Determine the (X, Y) coordinate at the center of the cell enclosing the given text.  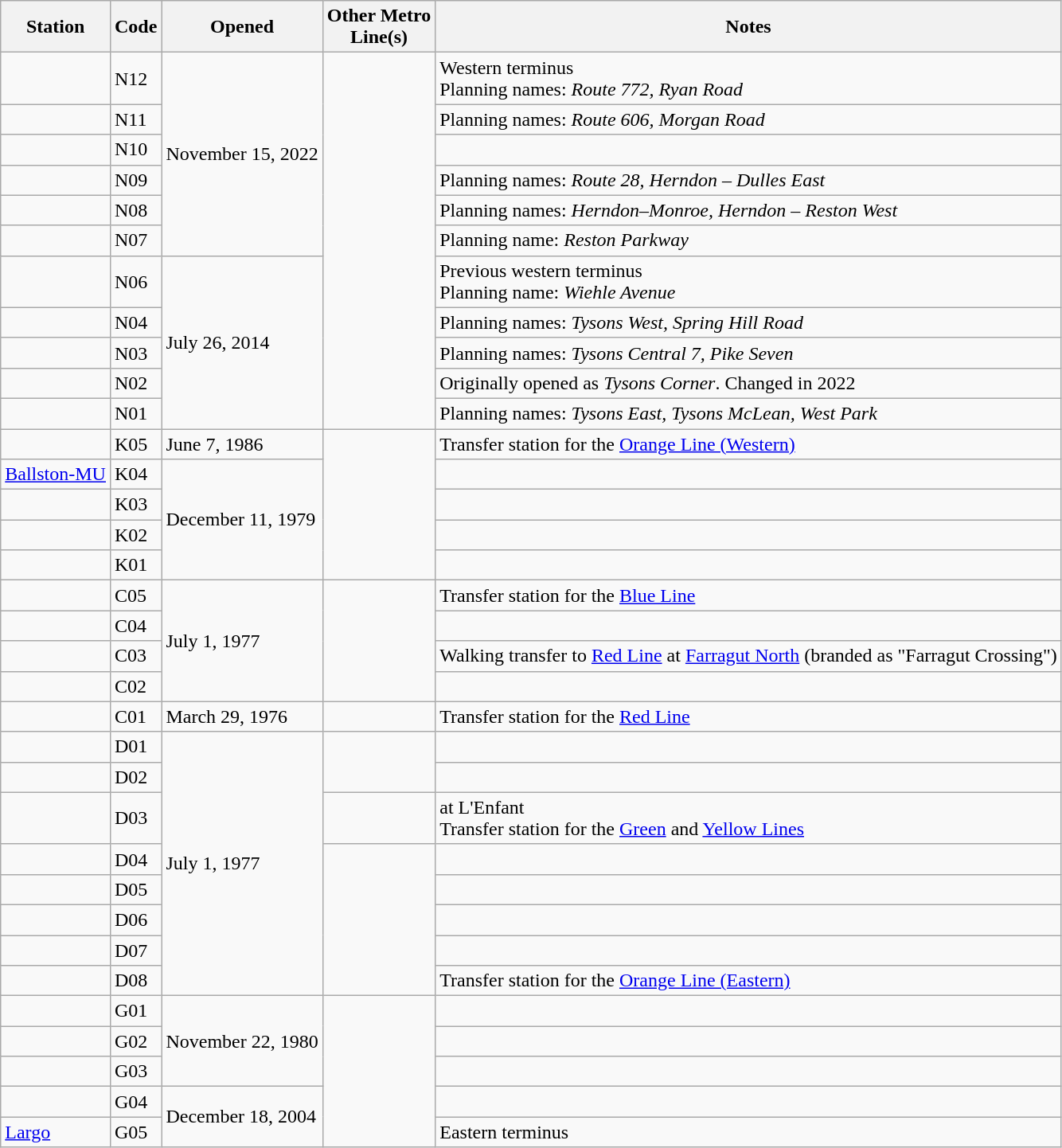
K01 (135, 565)
K03 (135, 505)
Planning name: Reston Parkway (748, 240)
N09 (135, 180)
N07 (135, 240)
Other MetroLine(s) (379, 27)
C04 (135, 626)
N11 (135, 119)
Largo (56, 1132)
C03 (135, 656)
K05 (135, 443)
N02 (135, 383)
G05 (135, 1132)
N08 (135, 210)
Transfer station for the Blue Line (748, 595)
Planning names: Tysons East, Tysons McLean, West Park (748, 413)
Opened (242, 27)
K04 (135, 474)
Ballston-MU (56, 474)
D03 (135, 818)
Planning names: Tysons Central 7, Pike Seven (748, 353)
Transfer station for the Orange Line (Western) (748, 443)
Planning names: Route 28, Herndon – Dulles East (748, 180)
D04 (135, 859)
Station (56, 27)
C05 (135, 595)
Code (135, 27)
March 29, 1976 (242, 717)
C01 (135, 717)
D05 (135, 889)
Transfer station for the Red Line (748, 717)
D02 (135, 777)
N10 (135, 150)
N06 (135, 282)
G03 (135, 1072)
N04 (135, 322)
Planning names: Tysons West, Spring Hill Road (748, 322)
D01 (135, 747)
N03 (135, 353)
D06 (135, 920)
N12 (135, 78)
C02 (135, 686)
at L'Enfant Transfer station for the Green and Yellow Lines (748, 818)
Previous western terminusPlanning name: Wiehle Avenue (748, 282)
November 15, 2022 (242, 154)
Walking transfer to Red Line at Farragut North (branded as "Farragut Crossing") (748, 656)
December 18, 2004 (242, 1117)
Notes (748, 27)
G01 (135, 1011)
November 22, 1980 (242, 1041)
Planning names: Herndon–Monroe, Herndon – Reston West (748, 210)
Originally opened as Tysons Corner. Changed in 2022 (748, 383)
D08 (135, 981)
N01 (135, 413)
Eastern terminus (748, 1132)
December 11, 1979 (242, 520)
D07 (135, 950)
G02 (135, 1041)
July 26, 2014 (242, 342)
Planning names: Route 606, Morgan Road (748, 119)
K02 (135, 535)
Western terminusPlanning names: Route 772, Ryan Road (748, 78)
Transfer station for the Orange Line (Eastern) (748, 981)
June 7, 1986 (242, 443)
G04 (135, 1102)
